Locate the cell with the specified text and output its (X, Y) center coordinate. 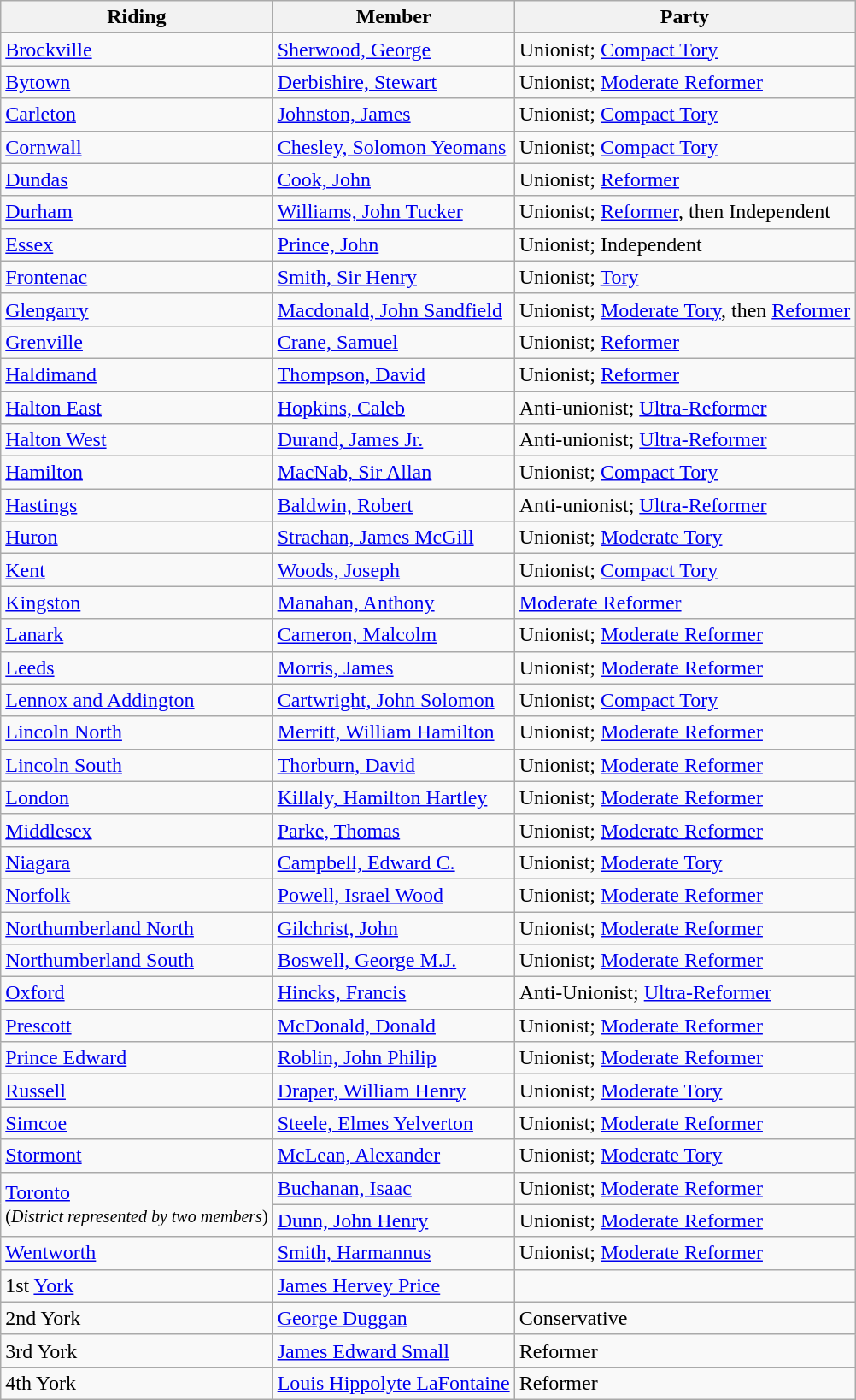
Boswell, George M.J. (393, 961)
Sherwood, George (393, 50)
Dunn, John Henry (393, 1221)
Parke, Thomas (393, 830)
Steele, Elmes Yelverton (393, 1123)
McDonald, Donald (393, 1026)
Party (685, 17)
Conservative (685, 1318)
Northumberland South (137, 961)
Hopkins, Caleb (393, 408)
Manahan, Anthony (393, 603)
Chesley, Solomon Yeomans (393, 147)
Moderate Reformer (685, 603)
Lincoln South (137, 765)
London (137, 797)
Johnston, James (393, 115)
James Edward Small (393, 1350)
Cook, John (393, 179)
Bytown (137, 82)
Powell, Israel Wood (393, 895)
Macdonald, John Sandfield (393, 309)
2nd York (137, 1318)
Prince Edward (137, 1058)
Brockville (137, 50)
Merritt, William Hamilton (393, 732)
Lincoln North (137, 732)
Leeds (137, 668)
Thorburn, David (393, 765)
Roblin, John Philip (393, 1058)
Oxford (137, 993)
Durham (137, 212)
Cartwright, John Solomon (393, 700)
Unionist; Moderate Tory, then Reformer (685, 309)
Hastings (137, 505)
Norfolk (137, 895)
Haldimand (137, 374)
1st York (137, 1285)
MacNab, Sir Allan (393, 473)
Woods, Joseph (393, 570)
Thompson, David (393, 374)
Simcoe (137, 1123)
Killaly, Hamilton Hartley (393, 797)
Halton West (137, 440)
Strachan, James McGill (393, 538)
Member (393, 17)
Cornwall (137, 147)
Gilchrist, John (393, 927)
Buchanan, Isaac (393, 1188)
Grenville (137, 342)
Crane, Samuel (393, 342)
Lennox and Addington (137, 700)
Toronto(District represented by two members) (137, 1204)
Anti-Unionist; Ultra-Reformer (685, 993)
Russell (137, 1091)
Glengarry (137, 309)
Cameron, Malcolm (393, 635)
4th York (137, 1383)
Morris, James (393, 668)
Middlesex (137, 830)
Smith, Sir Henry (393, 277)
Essex (137, 244)
Williams, John Tucker (393, 212)
Kingston (137, 603)
Northumberland North (137, 927)
Unionist; Independent (685, 244)
Huron (137, 538)
Riding (137, 17)
Wentworth (137, 1253)
Carleton (137, 115)
Halton East (137, 408)
Unionist; Tory (685, 277)
Durand, James Jr. (393, 440)
Prescott (137, 1026)
Dundas (137, 179)
Baldwin, Robert (393, 505)
James Hervey Price (393, 1285)
3rd York (137, 1350)
Stormont (137, 1156)
Draper, William Henry (393, 1091)
Niagara (137, 862)
Hamilton (137, 473)
Hincks, Francis (393, 993)
Prince, John (393, 244)
Unionist; Reformer, then Independent (685, 212)
McLean, Alexander (393, 1156)
Kent (137, 570)
George Duggan (393, 1318)
Derbishire, Stewart (393, 82)
Smith, Harmannus (393, 1253)
Campbell, Edward C. (393, 862)
Frontenac (137, 277)
Louis Hippolyte LaFontaine (393, 1383)
Lanark (137, 635)
